Find where the given text appears and provide that cell's center as [X, Y] coordinate. 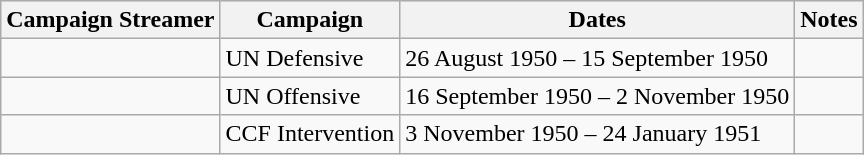
16 September 1950 – 2 November 1950 [598, 96]
Dates [598, 20]
UN Defensive [310, 58]
CCF Intervention [310, 134]
UN Offensive [310, 96]
Campaign Streamer [110, 20]
26 August 1950 – 15 September 1950 [598, 58]
Campaign [310, 20]
3 November 1950 – 24 January 1951 [598, 134]
Notes [829, 20]
